Identify which cell holds the provided text, then report its [X, Y] central coordinate. 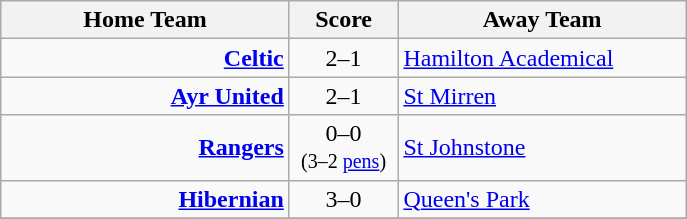
Queen's Park [542, 199]
Away Team [542, 20]
St Johnstone [542, 148]
Score [344, 20]
Celtic [146, 58]
3–0 [344, 199]
St Mirren [542, 96]
Home Team [146, 20]
Ayr United [146, 96]
Hamilton Academical [542, 58]
0–0 (3–2 pens) [344, 148]
Hibernian [146, 199]
Rangers [146, 148]
